Find where the given text appears and provide that cell's center as [x, y] coordinate. 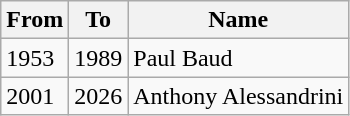
Name [238, 20]
To [98, 20]
Paul Baud [238, 58]
2026 [98, 96]
2001 [35, 96]
1989 [98, 58]
From [35, 20]
1953 [35, 58]
Anthony Alessandrini [238, 96]
